Pinpoint the cell where the given text exists, returning its (X, Y) midpoint coordinate. 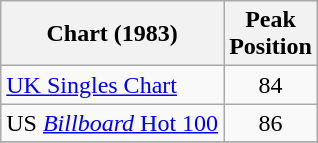
Chart (1983) (112, 34)
US Billboard Hot 100 (112, 123)
UK Singles Chart (112, 85)
84 (271, 85)
PeakPosition (271, 34)
86 (271, 123)
